Pinpoint the cell where the given text exists, returning its [x, y] midpoint coordinate. 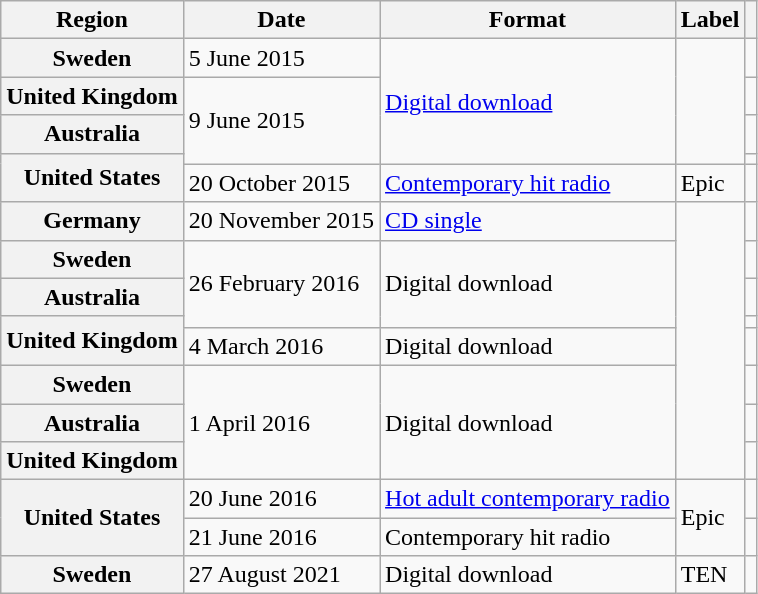
21 June 2016 [281, 537]
26 February 2016 [281, 284]
5 June 2015 [281, 58]
27 August 2021 [281, 575]
Hot adult contemporary radio [528, 499]
Format [528, 20]
1 April 2016 [281, 422]
TEN [710, 575]
Germany [92, 221]
20 October 2015 [281, 183]
Date [281, 20]
20 June 2016 [281, 499]
4 March 2016 [281, 346]
20 November 2015 [281, 221]
Region [92, 20]
9 June 2015 [281, 120]
Label [710, 20]
CD single [528, 221]
